Pinpoint the cell where the given text exists, returning its (x, y) midpoint coordinate. 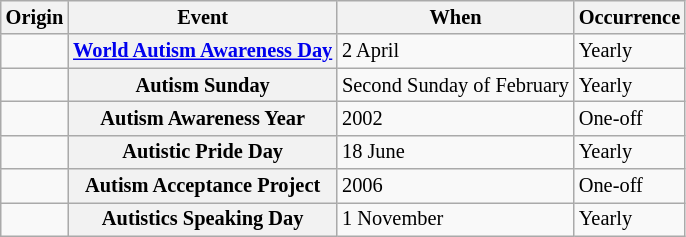
2002 (456, 118)
Autistics Speaking Day (202, 219)
2 April (456, 51)
18 June (456, 152)
Autism Awareness Year (202, 118)
Occurrence (630, 17)
Event (202, 17)
World Autism Awareness Day (202, 51)
2006 (456, 186)
Autism Acceptance Project (202, 186)
1 November (456, 219)
When (456, 17)
Origin (34, 17)
Second Sunday of February (456, 85)
Autistic Pride Day (202, 152)
Autism Sunday (202, 85)
